Extract the [X, Y] coordinate from the center of the cell holding the provided text.  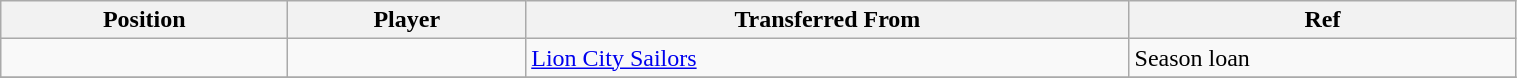
Lion City Sailors [828, 58]
Season loan [1322, 58]
Player [407, 20]
Position [144, 20]
Transferred From [828, 20]
Ref [1322, 20]
